Output the (X, Y) coordinate of the center of the cell containing the given text.  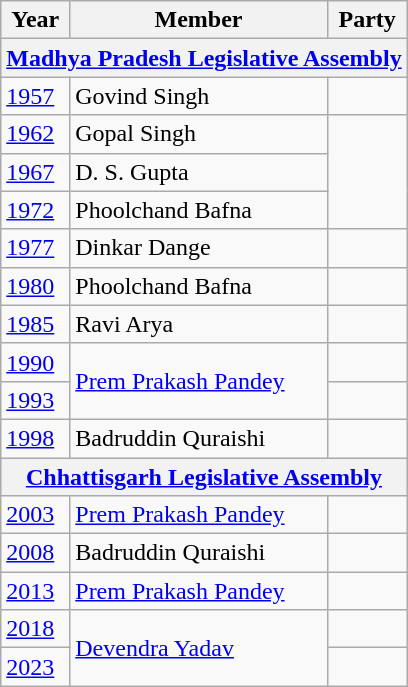
Year (36, 20)
1990 (36, 362)
2003 (36, 515)
Party (367, 20)
1957 (36, 96)
Member (198, 20)
2013 (36, 591)
Dinkar Dange (198, 248)
Chhattisgarh Legislative Assembly (204, 477)
1993 (36, 400)
Gopal Singh (198, 134)
2008 (36, 553)
1980 (36, 286)
D. S. Gupta (198, 172)
Madhya Pradesh Legislative Assembly (204, 58)
1972 (36, 210)
1985 (36, 324)
1998 (36, 438)
2018 (36, 629)
1962 (36, 134)
1977 (36, 248)
Devendra Yadav (198, 648)
Govind Singh (198, 96)
1967 (36, 172)
2023 (36, 667)
Ravi Arya (198, 324)
